Capture the cell that displays the provided text and extract its [x, y] central coordinate. 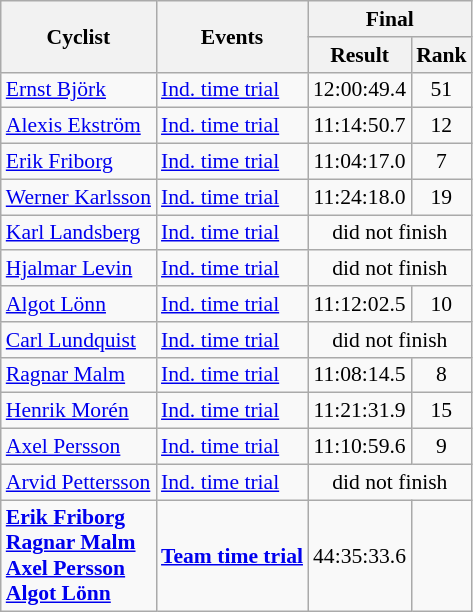
15 [442, 411]
12 [442, 126]
Erik Friborg [78, 162]
10 [442, 304]
11:08:14.5 [360, 375]
Ragnar Malm [78, 375]
Final [390, 19]
Alexis Ekström [78, 126]
Erik FriborgRagnar MalmAxel PerssonAlgot Lönn [78, 556]
Henrik Morén [78, 411]
44:35:33.6 [360, 556]
Cyclist [78, 36]
11:10:59.6 [360, 447]
Axel Persson [78, 447]
11:24:18.0 [360, 197]
12:00:49.4 [360, 90]
Ernst Björk [78, 90]
Hjalmar Levin [78, 269]
Werner Karlsson [78, 197]
8 [442, 375]
19 [442, 197]
Events [232, 36]
7 [442, 162]
11:04:17.0 [360, 162]
Arvid Pettersson [78, 482]
Karl Landsberg [78, 233]
Team time trial [232, 556]
11:12:02.5 [360, 304]
11:21:31.9 [360, 411]
9 [442, 447]
Rank [442, 55]
Carl Lundquist [78, 340]
51 [442, 90]
Algot Lönn [78, 304]
Result [360, 55]
11:14:50.7 [360, 126]
